Locate the cell with the specified text and output its [x, y] center coordinate. 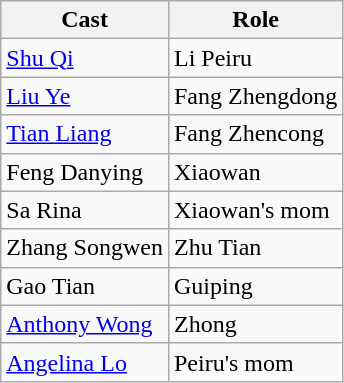
Tian Liang [85, 134]
Liu Ye [85, 96]
Fang Zhengdong [255, 96]
Role [255, 20]
Anthony Wong [85, 324]
Shu Qi [85, 58]
Zhu Tian [255, 248]
Peiru's mom [255, 362]
Fang Zhencong [255, 134]
Xiaowan's mom [255, 210]
Sa Rina [85, 210]
Guiping [255, 286]
Zhong [255, 324]
Feng Danying [85, 172]
Angelina Lo [85, 362]
Xiaowan [255, 172]
Li Peiru [255, 58]
Gao Tian [85, 286]
Zhang Songwen [85, 248]
Cast [85, 20]
